Provide the (x, y) coordinate of the cell's center where the given text is located.  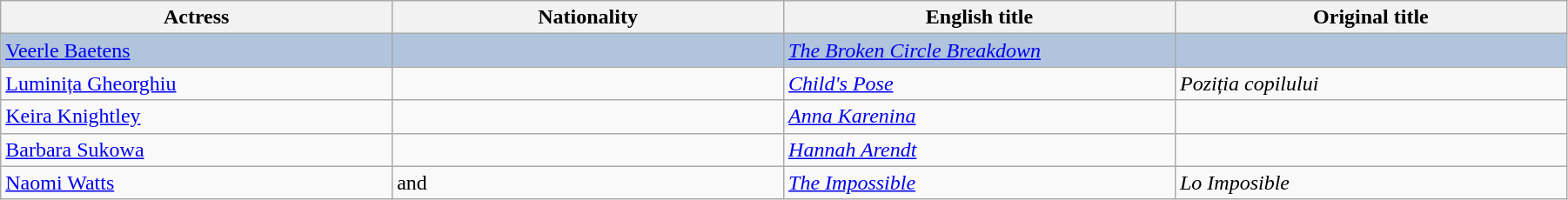
Actress (197, 17)
Veerle Baetens (197, 50)
Nationality (588, 17)
Lo Imposible (1370, 183)
Luminița Gheorghiu (197, 83)
Keira Knightley (197, 117)
Naomi Watts (197, 183)
English title (980, 17)
Original title (1370, 17)
Hannah Arendt (980, 150)
Barbara Sukowa (197, 150)
Anna Karenina (980, 117)
Child's Pose (980, 83)
The Impossible (980, 183)
The Broken Circle Breakdown (980, 50)
Poziția copilului (1370, 83)
and (588, 183)
